Return the (x, y) coordinate for the center point of the cell that contains the specified text.  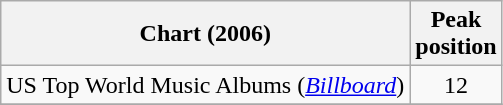
US Top World Music Albums (Billboard) (206, 85)
Chart (2006) (206, 34)
12 (456, 85)
Peakposition (456, 34)
